Output the [X, Y] coordinate of the center of the cell containing the given text.  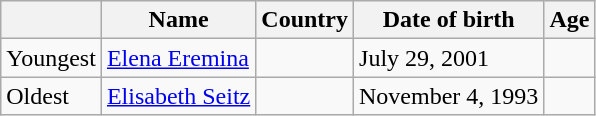
Name [178, 20]
Youngest [52, 58]
July 29, 2001 [449, 58]
November 4, 1993 [449, 96]
Date of birth [449, 20]
Elisabeth Seitz [178, 96]
Elena Eremina [178, 58]
Country [305, 20]
Oldest [52, 96]
Age [570, 20]
